Identify which cell holds the provided text, then report its [x, y] central coordinate. 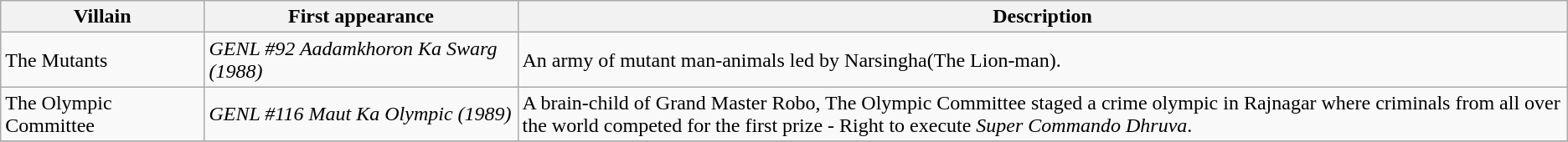
The Mutants [102, 60]
An army of mutant man-animals led by Narsingha(The Lion-man). [1042, 60]
The Olympic Committee [102, 114]
Villain [102, 17]
GENL #92 Aadamkhoron Ka Swarg (1988) [361, 60]
GENL #116 Maut Ka Olympic (1989) [361, 114]
First appearance [361, 17]
Description [1042, 17]
